Provide the [X, Y] coordinate of the cell's center where the given text is located.  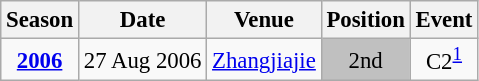
Date [142, 20]
27 Aug 2006 [142, 60]
Venue [264, 20]
Season [40, 20]
2006 [40, 60]
Event [444, 20]
C21 [444, 60]
2nd [366, 60]
Position [366, 20]
Zhangjiajie [264, 60]
